Pinpoint the cell where the given text exists, returning its (x, y) midpoint coordinate. 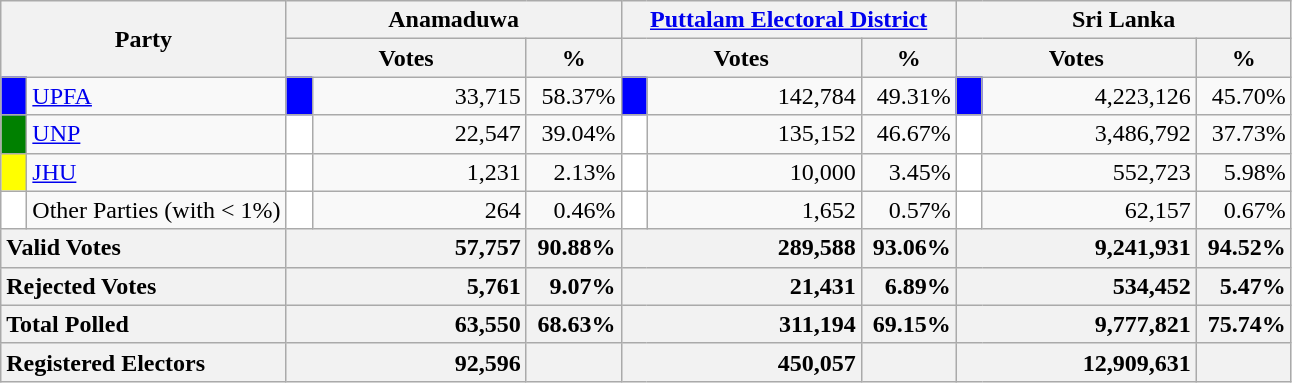
5,761 (406, 286)
37.73% (1244, 134)
1,652 (754, 210)
135,152 (754, 134)
58.37% (574, 96)
Total Polled (144, 324)
9,241,931 (1076, 248)
1,231 (419, 172)
9,777,821 (1076, 324)
69.15% (908, 324)
311,194 (741, 324)
0.67% (1244, 210)
Other Parties (with < 1%) (156, 210)
450,057 (741, 362)
2.13% (574, 172)
22,547 (419, 134)
21,431 (741, 286)
3,486,792 (1089, 134)
9.07% (574, 286)
92,596 (406, 362)
Registered Electors (144, 362)
Puttalam Electoral District (788, 20)
93.06% (908, 248)
63,550 (406, 324)
552,723 (1089, 172)
UPFA (156, 96)
142,784 (754, 96)
0.46% (574, 210)
Sri Lanka (1124, 20)
10,000 (754, 172)
Valid Votes (144, 248)
33,715 (419, 96)
94.52% (1244, 248)
6.89% (908, 286)
57,757 (406, 248)
264 (419, 210)
UNP (156, 134)
289,588 (741, 248)
45.70% (1244, 96)
4,223,126 (1089, 96)
534,452 (1076, 286)
5.47% (1244, 286)
68.63% (574, 324)
12,909,631 (1076, 362)
90.88% (574, 248)
Party (144, 39)
62,157 (1089, 210)
JHU (156, 172)
3.45% (908, 172)
75.74% (1244, 324)
5.98% (1244, 172)
0.57% (908, 210)
Anamaduwa (454, 20)
49.31% (908, 96)
Rejected Votes (144, 286)
39.04% (574, 134)
46.67% (908, 134)
